Pinpoint the cell where the given text exists, returning its [X, Y] midpoint coordinate. 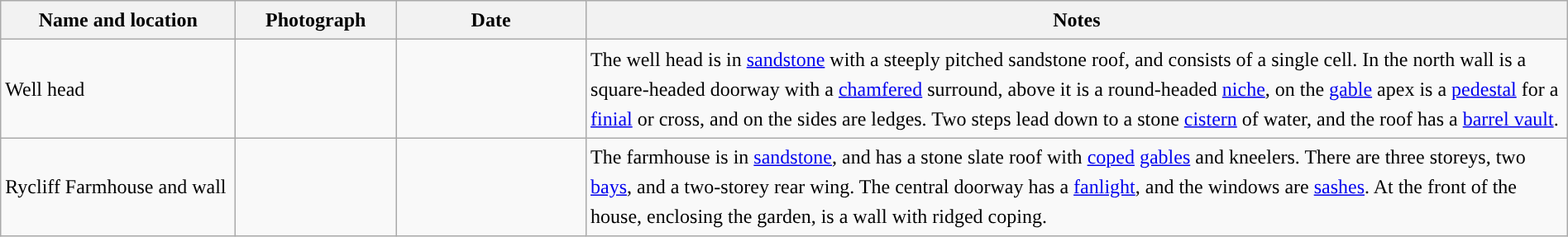
Name and location [118, 20]
Well head [118, 89]
Photograph [316, 20]
Rycliff Farmhouse and wall [118, 187]
Notes [1077, 20]
Date [491, 20]
